Return the [x, y] coordinate for the center point of the cell that contains the specified text.  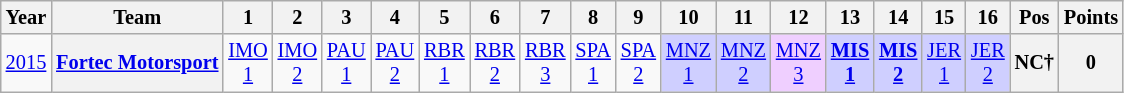
JER2 [988, 63]
MIS2 [898, 63]
Fortec Motorsport [137, 63]
MIS1 [850, 63]
NC† [1034, 63]
11 [744, 17]
JER1 [944, 63]
RBR1 [444, 63]
SPA2 [638, 63]
15 [944, 17]
RBR3 [545, 63]
MNZ2 [744, 63]
Year [26, 17]
5 [444, 17]
2015 [26, 63]
7 [545, 17]
14 [898, 17]
0 [1091, 63]
10 [688, 17]
6 [495, 17]
SPA1 [594, 63]
9 [638, 17]
12 [798, 17]
13 [850, 17]
PAU1 [346, 63]
MNZ1 [688, 63]
8 [594, 17]
PAU2 [396, 63]
Team [137, 17]
1 [248, 17]
4 [396, 17]
RBR2 [495, 63]
3 [346, 17]
IMO1 [248, 63]
2 [298, 17]
IMO2 [298, 63]
16 [988, 17]
Points [1091, 17]
MNZ3 [798, 63]
Pos [1034, 17]
